Detect which cell encompasses the target text, then output its (x, y) center coordinate. 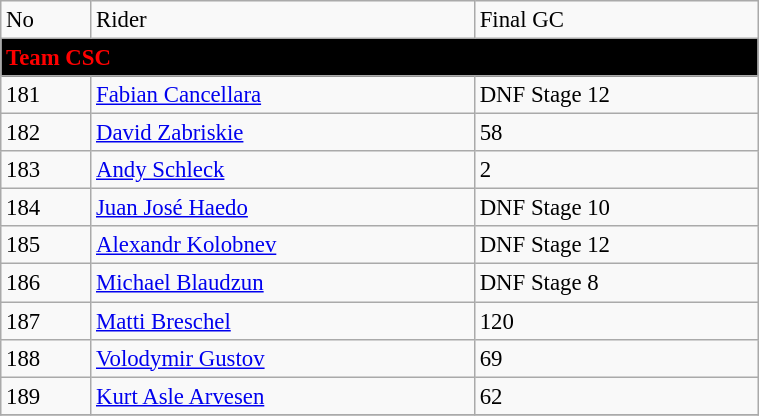
69 (616, 358)
186 (46, 283)
David Zabriskie (283, 133)
No (46, 20)
62 (616, 396)
Matti Breschel (283, 321)
Final GC (616, 20)
187 (46, 321)
182 (46, 133)
181 (46, 95)
Rider (283, 20)
Michael Blaudzun (283, 283)
Kurt Asle Arvesen (283, 396)
Alexandr Kolobnev (283, 245)
DNF Stage 8 (616, 283)
183 (46, 170)
189 (46, 396)
58 (616, 133)
Fabian Cancellara (283, 95)
Andy Schleck (283, 170)
184 (46, 208)
2 (616, 170)
120 (616, 321)
Juan José Haedo (283, 208)
Volodymir Gustov (283, 358)
DNF Stage 10 (616, 208)
Team CSC (380, 58)
185 (46, 245)
188 (46, 358)
